Capture the cell that displays the provided text and extract its [x, y] central coordinate. 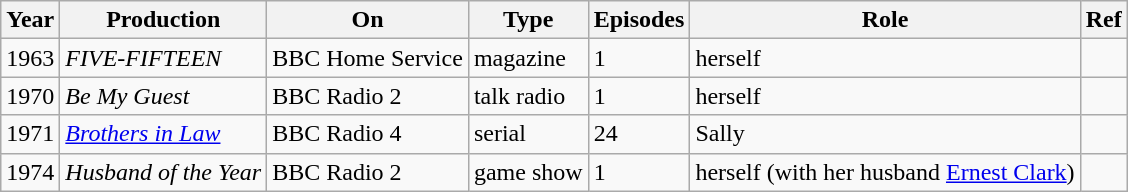
Role [885, 20]
On [368, 20]
magazine [528, 58]
Ref [1104, 20]
talk radio [528, 96]
herself (with her husband Ernest Clark) [885, 172]
1971 [30, 134]
Production [164, 20]
Type [528, 20]
Year [30, 20]
BBC Radio 4 [368, 134]
Husband of the Year [164, 172]
Brothers in Law [164, 134]
1963 [30, 58]
Sally [885, 134]
game show [528, 172]
1974 [30, 172]
FIVE-FIFTEEN [164, 58]
serial [528, 134]
BBC Home Service [368, 58]
Be My Guest [164, 96]
Episodes [639, 20]
24 [639, 134]
1970 [30, 96]
